Search for the cell housing the specified text and yield its [x, y] center coordinate. 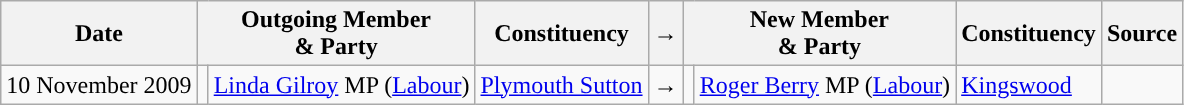
Plymouth Sutton [562, 85]
Source [1142, 34]
Date [99, 34]
Linda Gilroy MP (Labour) [342, 85]
Outgoing Member& Party [336, 34]
10 November 2009 [99, 85]
New Member& Party [820, 34]
Roger Berry MP (Labour) [824, 85]
Kingswood [1029, 85]
